Search for the cell housing the specified text and yield its (x, y) center coordinate. 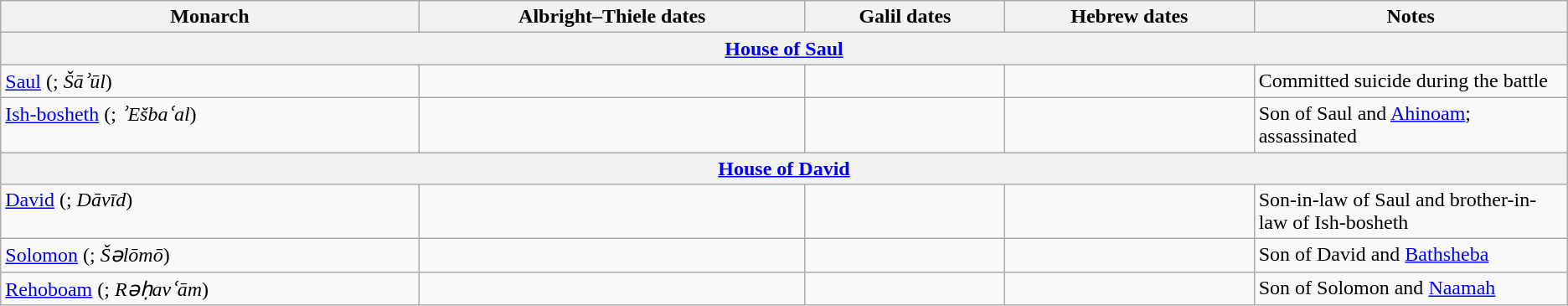
Saul (; Šāʾūl) (209, 81)
Monarch (209, 17)
Son of Saul and Ahinoam; assassinated (1411, 124)
Son of Solomon and Naamah (1411, 288)
Albright–Thiele dates (611, 17)
House of Saul (784, 49)
Son-in-law of Saul and brother-in-law of Ish-bosheth (1411, 211)
Notes (1411, 17)
House of David (784, 169)
Son of David and Bathsheba (1411, 256)
Solomon (; Šəlōmō) (209, 256)
Galil dates (905, 17)
Committed suicide during the battle (1411, 81)
David (; Dāvīd) (209, 211)
Hebrew dates (1130, 17)
Rehoboam (; Rəḥavʿām) (209, 288)
Ish-bosheth (; ʾEšbaʿal) (209, 124)
